Provide the [X, Y] coordinate of the cell's center where the given text is located.  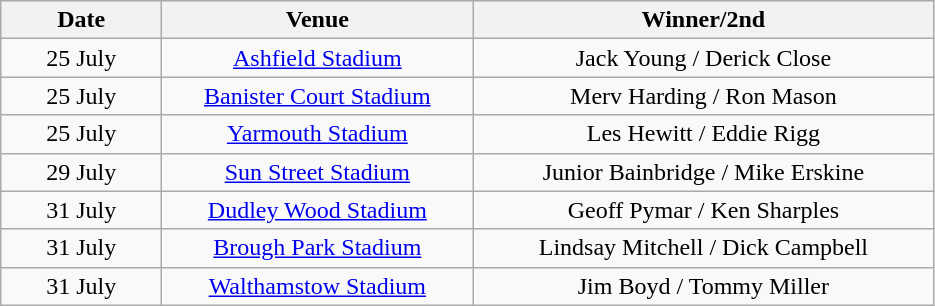
Junior Bainbridge / Mike Erskine [704, 172]
Ashfield Stadium [318, 58]
Banister Court Stadium [318, 96]
Walthamstow Stadium [318, 286]
Jack Young / Derick Close [704, 58]
Date [82, 20]
Brough Park Stadium [318, 248]
Winner/2nd [704, 20]
Jim Boyd / Tommy Miller [704, 286]
29 July [82, 172]
Lindsay Mitchell / Dick Campbell [704, 248]
Geoff Pymar / Ken Sharples [704, 210]
Les Hewitt / Eddie Rigg [704, 134]
Venue [318, 20]
Yarmouth Stadium [318, 134]
Dudley Wood Stadium [318, 210]
Sun Street Stadium [318, 172]
Merv Harding / Ron Mason [704, 96]
